Search for the cell housing the specified text and yield its [x, y] center coordinate. 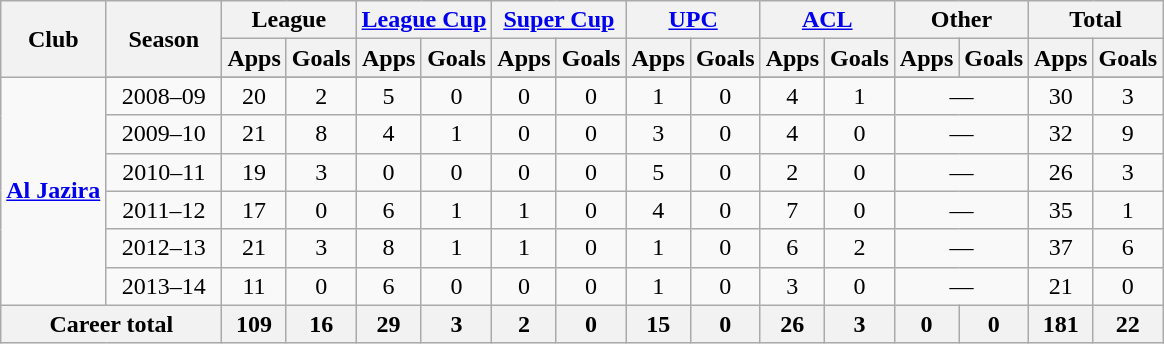
2009–10 [164, 134]
22 [1128, 324]
Career total [112, 324]
19 [254, 172]
11 [254, 286]
7 [792, 210]
20 [254, 96]
League [289, 20]
29 [388, 324]
Club [54, 39]
16 [321, 324]
32 [1061, 134]
Al Jazira [54, 191]
15 [658, 324]
League Cup [424, 20]
35 [1061, 210]
109 [254, 324]
Total [1096, 20]
Super Cup [559, 20]
2012–13 [164, 248]
181 [1061, 324]
ACL [827, 20]
2008–09 [164, 96]
37 [1061, 248]
30 [1061, 96]
2013–14 [164, 286]
Other [961, 20]
9 [1128, 134]
2010–11 [164, 172]
Season [164, 39]
UPC [693, 20]
2011–12 [164, 210]
17 [254, 210]
